Detect which cell encompasses the target text, then output its (X, Y) center coordinate. 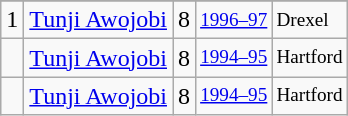
1996–97 (234, 20)
Drexel (310, 20)
1 (12, 20)
